Output the (x, y) coordinate of the center of the cell containing the given text.  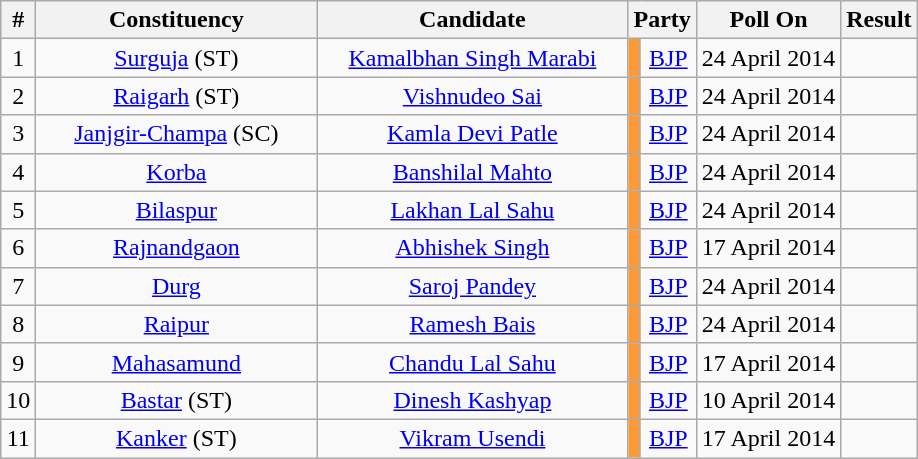
Kanker (ST) (176, 438)
1 (18, 58)
5 (18, 210)
Korba (176, 172)
Kamalbhan Singh Marabi (472, 58)
Banshilal Mahto (472, 172)
Raigarh (ST) (176, 96)
Saroj Pandey (472, 286)
Rajnandgaon (176, 248)
2 (18, 96)
Durg (176, 286)
Chandu Lal Sahu (472, 362)
6 (18, 248)
Bilaspur (176, 210)
Party (662, 20)
4 (18, 172)
3 (18, 134)
Vikram Usendi (472, 438)
Janjgir-Champa (SC) (176, 134)
# (18, 20)
Vishnudeo Sai (472, 96)
Raipur (176, 324)
Kamla Devi Patle (472, 134)
7 (18, 286)
8 (18, 324)
11 (18, 438)
Ramesh Bais (472, 324)
Dinesh Kashyap (472, 400)
9 (18, 362)
10 April 2014 (768, 400)
Mahasamund (176, 362)
Abhishek Singh (472, 248)
Bastar (ST) (176, 400)
Constituency (176, 20)
Poll On (768, 20)
10 (18, 400)
Candidate (472, 20)
Result (879, 20)
Surguja (ST) (176, 58)
Lakhan Lal Sahu (472, 210)
